Pinpoint the cell where the given text exists, returning its [X, Y] midpoint coordinate. 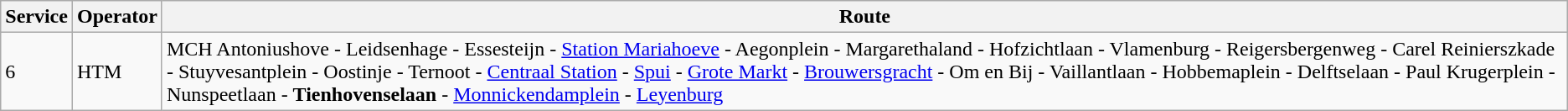
HTM [117, 71]
Route [864, 17]
Service [37, 17]
Operator [117, 17]
6 [37, 71]
